Search for the cell housing the specified text and yield its (x, y) center coordinate. 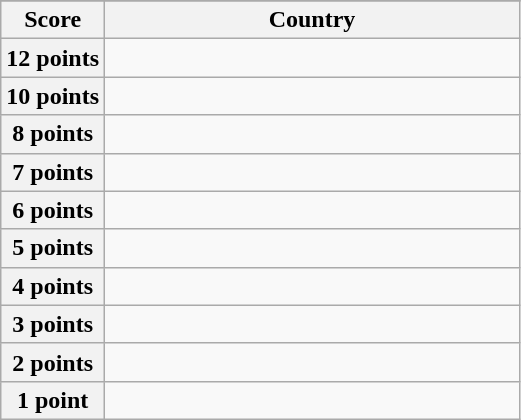
6 points (53, 210)
Country (312, 20)
4 points (53, 286)
7 points (53, 172)
12 points (53, 58)
10 points (53, 96)
8 points (53, 134)
2 points (53, 362)
3 points (53, 324)
1 point (53, 400)
5 points (53, 248)
Score (53, 20)
